Search for the cell housing the specified text and yield its (x, y) center coordinate. 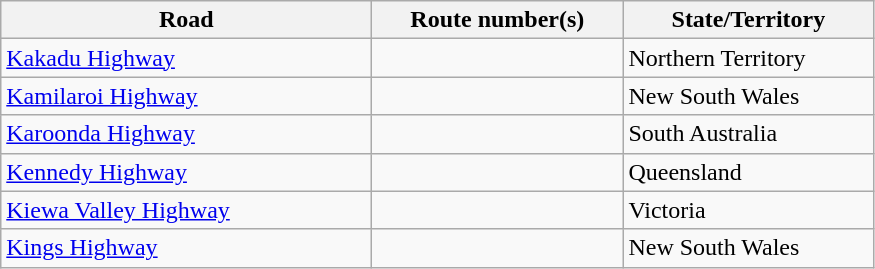
Northern Territory (748, 58)
Kakadu Highway (186, 58)
Queensland (748, 172)
Kamilaroi Highway (186, 96)
Karoonda Highway (186, 134)
Route number(s) (498, 20)
Road (186, 20)
Victoria (748, 210)
Kennedy Highway (186, 172)
Kiewa Valley Highway (186, 210)
Kings Highway (186, 248)
State/Territory (748, 20)
South Australia (748, 134)
